Detect which cell encompasses the target text, then output its [x, y] center coordinate. 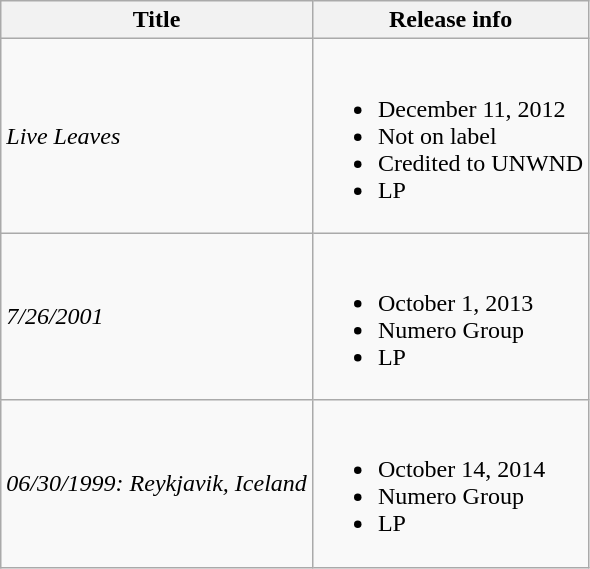
06/30/1999: Reykjavik, Iceland [157, 484]
Live Leaves [157, 136]
October 1, 2013Numero GroupLP [450, 316]
December 11, 2012Not on labelCredited to UNWNDLP [450, 136]
Release info [450, 20]
7/26/2001 [157, 316]
Title [157, 20]
October 14, 2014Numero GroupLP [450, 484]
